Find where the given text appears and provide that cell's center as (x, y) coordinate. 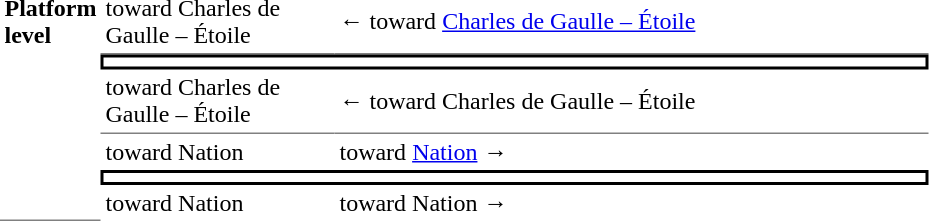
toward Charles de Gaulle – Étoile (218, 102)
← toward Charles de Gaulle – Étoile (632, 102)
